Pinpoint the cell where the given text exists, returning its [x, y] midpoint coordinate. 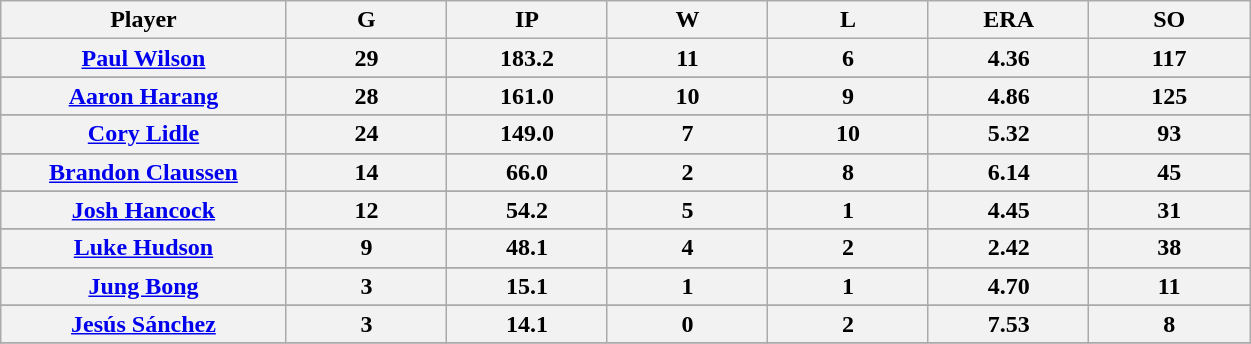
14 [366, 172]
Player [144, 20]
L [848, 20]
14.1 [528, 324]
4.45 [1008, 210]
ERA [1008, 20]
4.36 [1008, 58]
117 [1170, 58]
G [366, 20]
161.0 [528, 96]
Paul Wilson [144, 58]
2.42 [1008, 248]
48.1 [528, 248]
5.32 [1008, 134]
7.53 [1008, 324]
4.70 [1008, 286]
15.1 [528, 286]
W [688, 20]
4.86 [1008, 96]
IP [528, 20]
31 [1170, 210]
183.2 [528, 58]
Jung Bong [144, 286]
SO [1170, 20]
Brandon Claussen [144, 172]
38 [1170, 248]
66.0 [528, 172]
24 [366, 134]
5 [688, 210]
7 [688, 134]
0 [688, 324]
54.2 [528, 210]
6.14 [1008, 172]
93 [1170, 134]
Cory Lidle [144, 134]
Aaron Harang [144, 96]
149.0 [528, 134]
4 [688, 248]
125 [1170, 96]
12 [366, 210]
29 [366, 58]
45 [1170, 172]
Luke Hudson [144, 248]
Jesús Sánchez [144, 324]
6 [848, 58]
28 [366, 96]
Josh Hancock [144, 210]
